Scan for the cell matching the given text and deliver its [X, Y] coordinate at center. 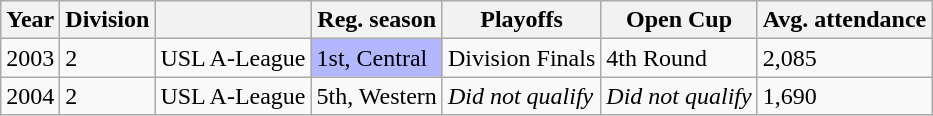
Division Finals [521, 58]
Year [30, 20]
Division [108, 20]
1st, Central [376, 58]
2004 [30, 96]
Avg. attendance [844, 20]
5th, Western [376, 96]
4th Round [679, 58]
Open Cup [679, 20]
Playoffs [521, 20]
2,085 [844, 58]
Reg. season [376, 20]
2003 [30, 58]
1,690 [844, 96]
